Return the [X, Y] coordinate for the center point of the cell that contains the specified text.  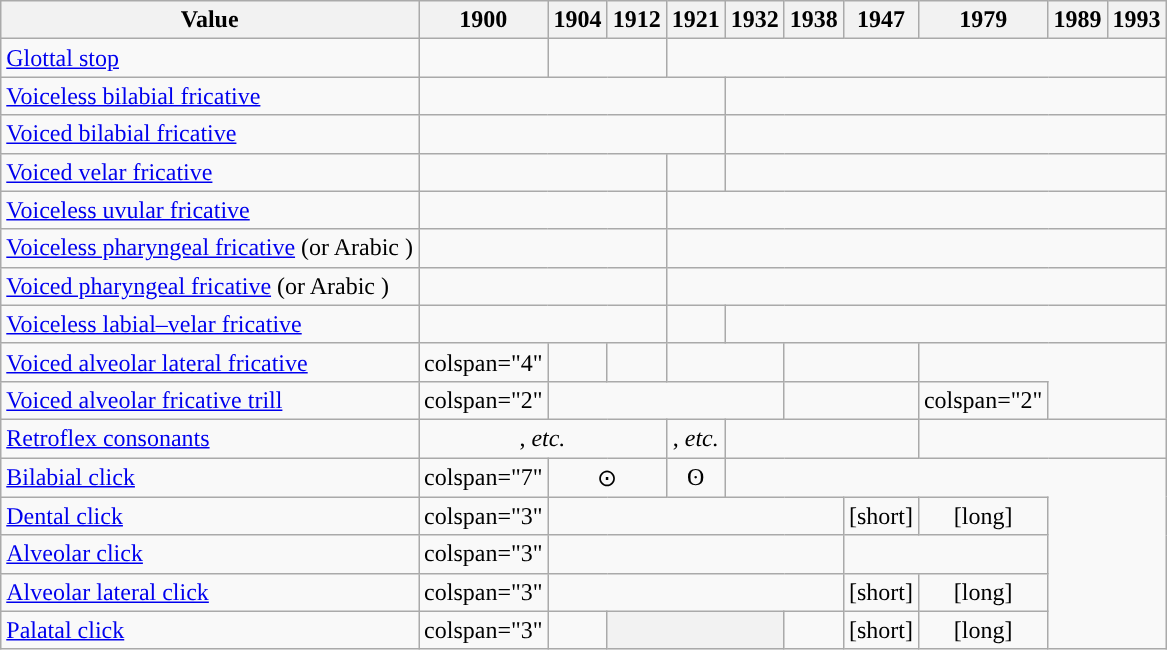
Palatal click [210, 630]
Glottal stop [210, 58]
Voiceless uvular fricative [210, 210]
Value [210, 20]
1989 [1078, 20]
1979 [983, 20]
Voiceless labial–velar fricative [210, 324]
1904 [578, 20]
Retroflex consonants [210, 438]
Voiceless pharyngeal fricative (or Arabic ) [210, 248]
colspan="7" [484, 478]
Voiced pharyngeal fricative (or Arabic ) [210, 286]
Alveolar click [210, 554]
⊙ [607, 478]
Bilabial click [210, 478]
Voiced alveolar lateral fricative [210, 362]
1900 [484, 20]
Voiced alveolar fricative trill [210, 400]
Voiced bilabial fricative [210, 134]
1912 [636, 20]
1993 [1136, 20]
Dental click [210, 516]
1947 [880, 20]
Voiceless bilabial fricative [210, 96]
1921 [696, 20]
colspan="4" [484, 362]
1932 [754, 20]
ʘ [696, 478]
1938 [814, 20]
Voiced velar fricative [210, 172]
Alveolar lateral click [210, 592]
